From the cell containing the given text, extract its center point as (X, Y) coordinate. 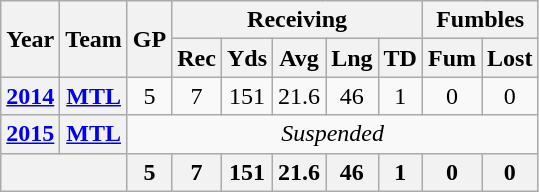
Fumbles (480, 20)
Team (94, 39)
Receiving (298, 20)
Lost (510, 58)
Suspended (332, 134)
Avg (300, 58)
TD (400, 58)
Fum (452, 58)
Yds (246, 58)
GP (149, 39)
Year (30, 39)
Lng (352, 58)
Rec (197, 58)
2014 (30, 96)
2015 (30, 134)
